Return the (X, Y) coordinate for the center point of the cell that contains the specified text.  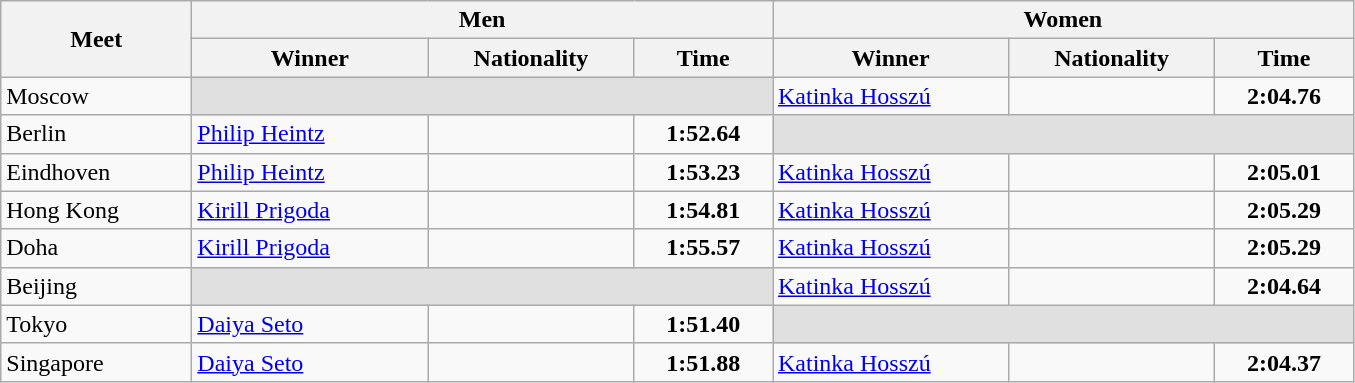
1:54.81 (704, 210)
2:05.01 (1284, 172)
2:04.37 (1284, 362)
2:04.76 (1284, 96)
Eindhoven (96, 172)
1:51.40 (704, 324)
Hong Kong (96, 210)
Doha (96, 248)
Beijing (96, 286)
1:51.88 (704, 362)
Berlin (96, 134)
Tokyo (96, 324)
Meet (96, 39)
1:53.23 (704, 172)
1:55.57 (704, 248)
1:52.64 (704, 134)
Men (482, 20)
Moscow (96, 96)
2:04.64 (1284, 286)
Singapore (96, 362)
Women (1062, 20)
